Detect which cell encompasses the target text, then output its [x, y] center coordinate. 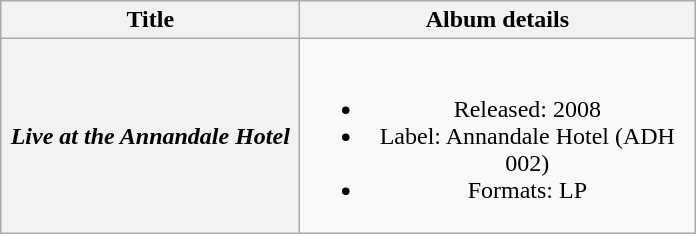
Released: 2008Label: Annandale Hotel (ADH 002)Formats: LP [498, 136]
Album details [498, 20]
Live at the Annandale Hotel [150, 136]
Title [150, 20]
